Output the (X, Y) coordinate of the center of the cell containing the given text.  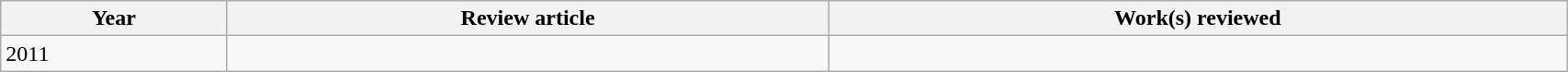
2011 (114, 54)
Year (114, 18)
Work(s) reviewed (1198, 18)
Review article (527, 18)
